From the cell containing the given text, extract its center point as [X, Y] coordinate. 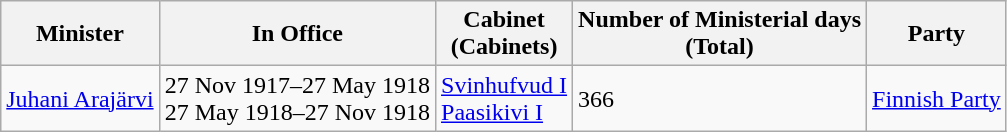
Party [937, 34]
Juhani Arajärvi [80, 98]
Number of Ministerial days (Total) [720, 34]
Minister [80, 34]
27 Nov 1917–27 May 191827 May 1918–27 Nov 1918 [297, 98]
Svinhufvud IPaasikivi I [504, 98]
Finnish Party [937, 98]
In Office [297, 34]
Cabinet(Cabinets) [504, 34]
366 [720, 98]
